Scan for the cell matching the given text and deliver its [x, y] coordinate at center. 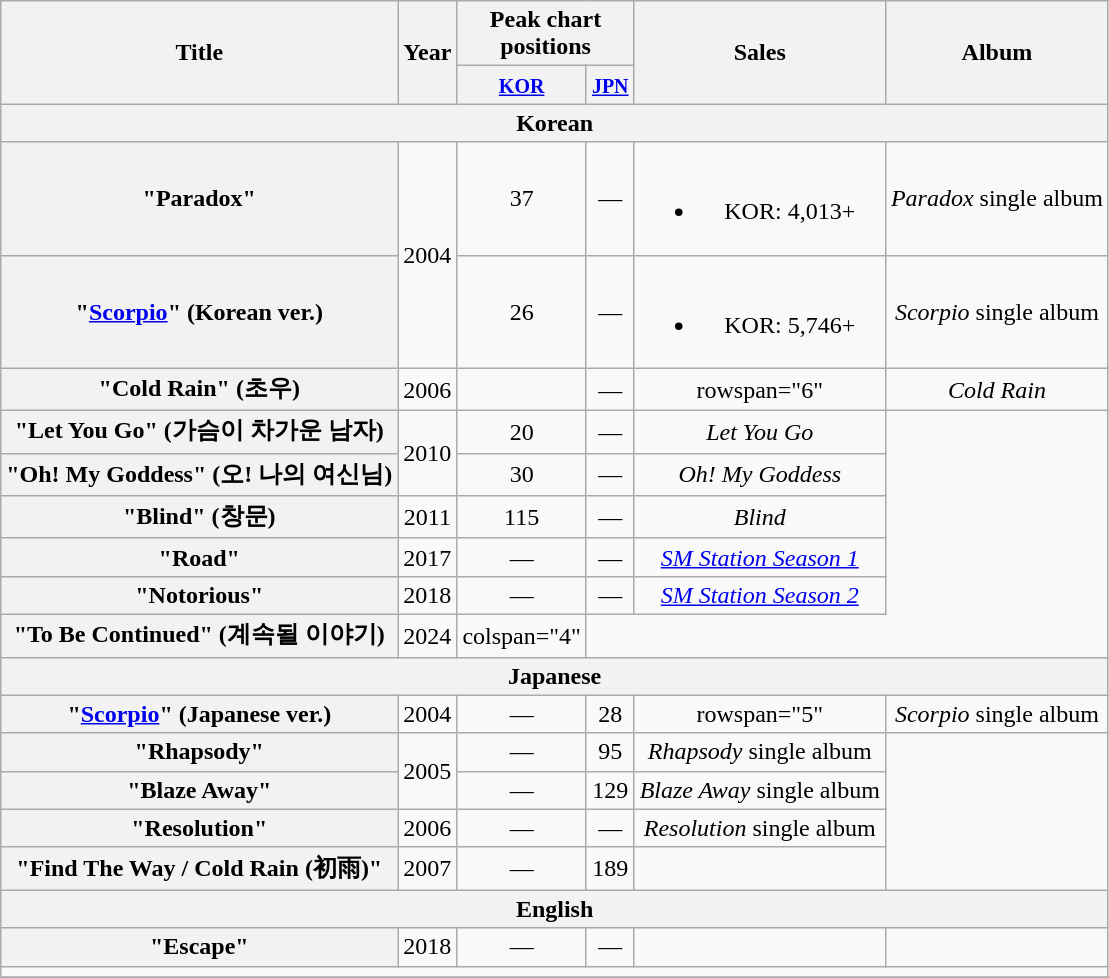
"Find The Way / Cold Rain (初雨)" [200, 868]
KOR: 4,013+ [760, 198]
129 [610, 790]
English [555, 909]
Album [996, 52]
"To Be Continued" (계속될 이야기) [200, 636]
"Paradox" [200, 198]
JPN [610, 85]
Peak chartpositions [546, 34]
Japanese [555, 676]
Rhapsody single album [760, 752]
"Cold Rain" (초우) [200, 390]
colspan="4" [522, 636]
"Notorious" [200, 595]
"Scorpio" (Japanese ver.) [200, 714]
rowspan="6" [760, 390]
189 [610, 868]
"Scorpio" (Korean ver.) [200, 312]
"Resolution" [200, 828]
"Rhapsody" [200, 752]
Blind [760, 518]
SM Station Season 2 [760, 595]
"Blind" (창문) [200, 518]
rowspan="5" [760, 714]
"Road" [200, 557]
SM Station Season 1 [760, 557]
115 [522, 518]
"Oh! My Goddess" (오! 나의 여신님) [200, 474]
2007 [428, 868]
Blaze Away single album [760, 790]
Paradox single album [996, 198]
Resolution single album [760, 828]
28 [610, 714]
2024 [428, 636]
Title [200, 52]
KOR [522, 85]
Cold Rain [996, 390]
2005 [428, 771]
Oh! My Goddess [760, 474]
30 [522, 474]
Year [428, 52]
26 [522, 312]
20 [522, 432]
"Let You Go" (가슴이 차가운 남자) [200, 432]
2010 [428, 454]
Let You Go [760, 432]
"Blaze Away" [200, 790]
"Escape" [200, 947]
2011 [428, 518]
KOR: 5,746+ [760, 312]
37 [522, 198]
Sales [760, 52]
95 [610, 752]
2017 [428, 557]
Korean [555, 123]
